Return the [x, y] coordinate for the center point of the cell that contains the specified text.  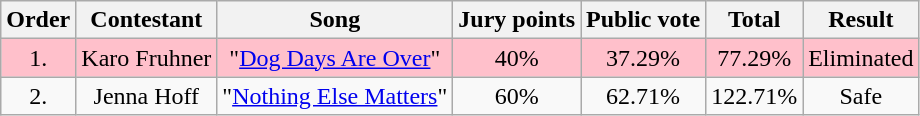
Song [335, 20]
77.29% [754, 58]
1. [38, 58]
37.29% [644, 58]
40% [517, 58]
"Nothing Else Matters" [335, 96]
Jury points [517, 20]
62.71% [644, 96]
Eliminated [861, 58]
122.71% [754, 96]
Jenna Hoff [146, 96]
Total [754, 20]
Contestant [146, 20]
2. [38, 96]
"Dog Days Are Over" [335, 58]
Result [861, 20]
Order [38, 20]
Public vote [644, 20]
Karo Fruhner [146, 58]
60% [517, 96]
Safe [861, 96]
